Determine the (x, y) coordinate at the center of the cell enclosing the given text.  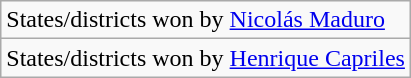
States/districts won by Henrique Capriles (206, 58)
States/districts won by Nicolás Maduro (206, 20)
